Search for the cell housing the specified text and yield its (X, Y) center coordinate. 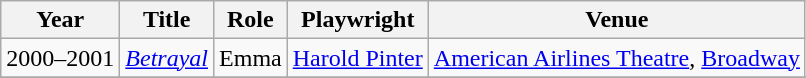
American Airlines Theatre, Broadway (616, 58)
2000–2001 (60, 58)
Title (167, 20)
Venue (616, 20)
Role (251, 20)
Emma (251, 58)
Playwright (358, 20)
Year (60, 20)
Betrayal (167, 58)
Harold Pinter (358, 58)
